Provide the [x, y] coordinate of the cell's center where the given text is located.  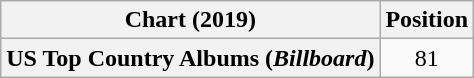
US Top Country Albums (Billboard) [190, 58]
Chart (2019) [190, 20]
Position [427, 20]
81 [427, 58]
